From the cell containing the given text, extract its center point as (X, Y) coordinate. 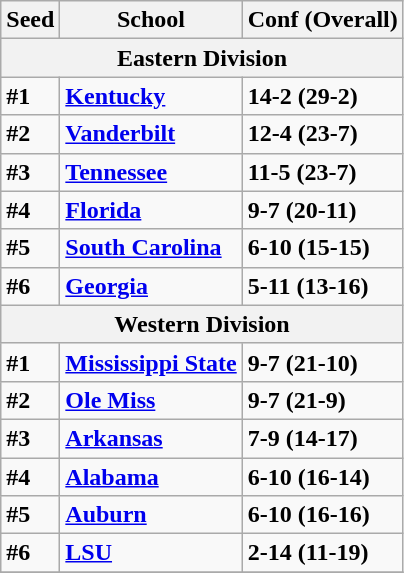
Western Division (202, 324)
Georgia (151, 286)
12-4 (23-7) (322, 134)
9-7 (21-9) (322, 400)
Mississippi State (151, 362)
9-7 (21-10) (322, 362)
Auburn (151, 515)
6-10 (16-16) (322, 515)
6-10 (15-15) (322, 248)
LSU (151, 553)
School (151, 20)
7-9 (14-17) (322, 438)
Vanderbilt (151, 134)
6-10 (16-14) (322, 477)
Florida (151, 210)
Tennessee (151, 172)
Seed (30, 20)
Conf (Overall) (322, 20)
5-11 (13-16) (322, 286)
Alabama (151, 477)
9-7 (20-11) (322, 210)
South Carolina (151, 248)
14-2 (29-2) (322, 96)
Ole Miss (151, 400)
2-14 (11-19) (322, 553)
Eastern Division (202, 58)
11-5 (23-7) (322, 172)
Kentucky (151, 96)
Arkansas (151, 438)
